Search for the cell housing the specified text and yield its (x, y) center coordinate. 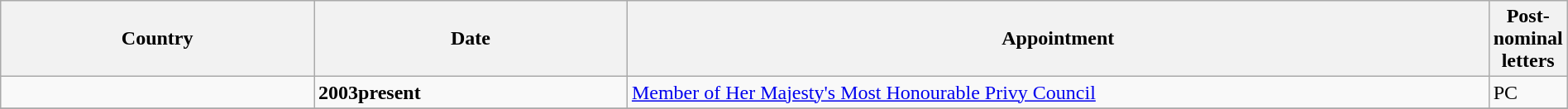
Appointment (1058, 39)
Member of Her Majesty's Most Honourable Privy Council (1058, 92)
Post-nominal letters (1528, 39)
2003present (471, 92)
Date (471, 39)
PC (1528, 92)
Country (157, 39)
